Identify which cell holds the provided text, then report its (x, y) central coordinate. 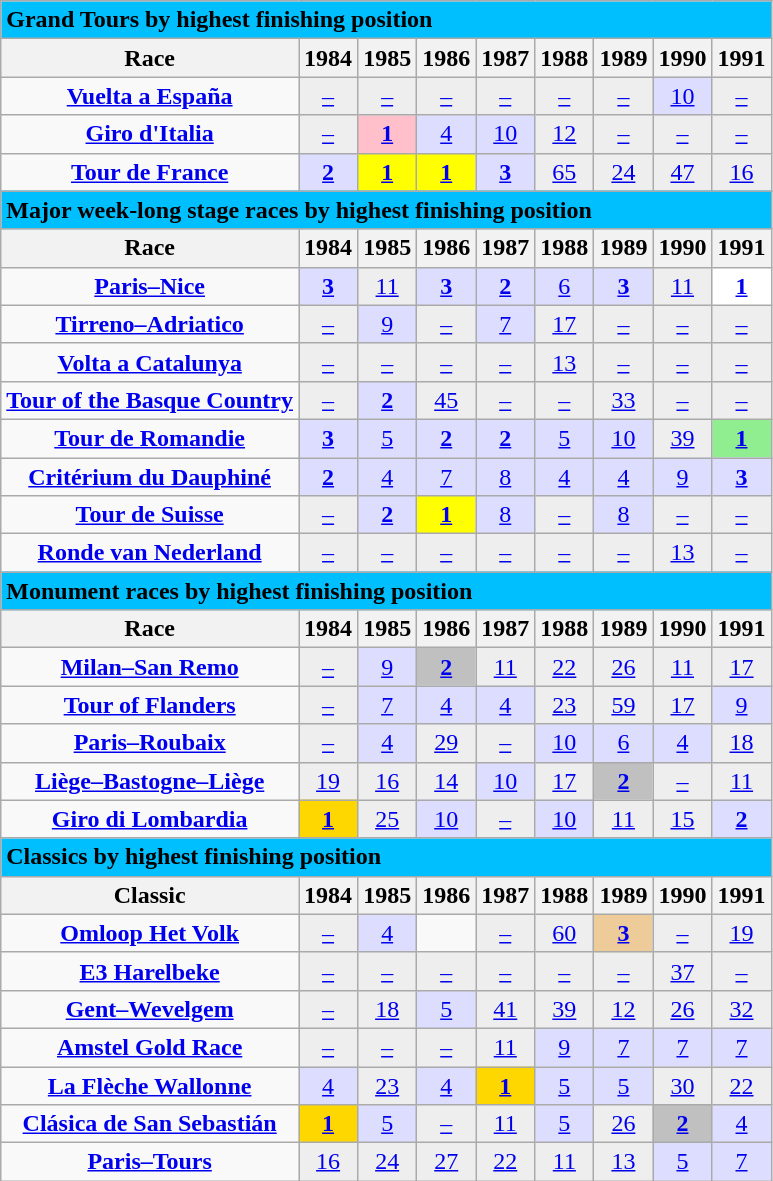
Gent–Wevelgem (150, 1009)
14 (446, 781)
41 (506, 1009)
Volta a Catalunya (150, 362)
60 (564, 933)
Clásica de San Sebastián (150, 1124)
Liège–Bastogne–Liège (150, 781)
Tour de Suisse (150, 515)
Paris–Roubaix (150, 743)
Tour of Flanders (150, 705)
Paris–Tours (150, 1162)
E3 Harelbeke (150, 971)
27 (446, 1162)
Giro di Lombardia (150, 819)
47 (682, 172)
Critérium du Dauphiné (150, 477)
Omloop Het Volk (150, 933)
Major week-long stage races by highest finishing position (386, 210)
30 (682, 1085)
Vuelta a España (150, 96)
Milan–San Remo (150, 667)
Classic (150, 895)
33 (624, 400)
Tour of the Basque Country (150, 400)
15 (682, 819)
Classics by highest finishing position (386, 857)
29 (446, 743)
Ronde van Nederland (150, 553)
Tirreno–Adriatico (150, 324)
La Flèche Wallonne (150, 1085)
Giro d'Italia (150, 134)
Tour de Romandie (150, 438)
Monument races by highest finishing position (386, 591)
Tour de France (150, 172)
Amstel Gold Race (150, 1047)
65 (564, 172)
59 (624, 705)
25 (388, 819)
Grand Tours by highest finishing position (386, 20)
37 (682, 971)
45 (446, 400)
32 (742, 1009)
Paris–Nice (150, 286)
